Return [x, y] of the center of cell containing provided text 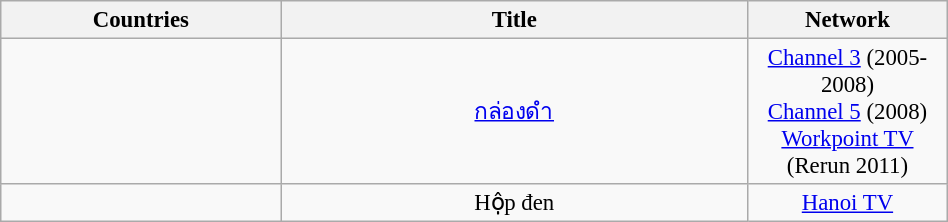
Network [848, 20]
Channel 3 (2005-2008)Channel 5 (2008)Workpoint TV (Rerun 2011) [848, 112]
Title [514, 20]
Countries [141, 20]
กล่องดำ [514, 112]
Hộp đen [514, 203]
Hanoi TV [848, 203]
